Return [X, Y] of the center of cell containing provided text 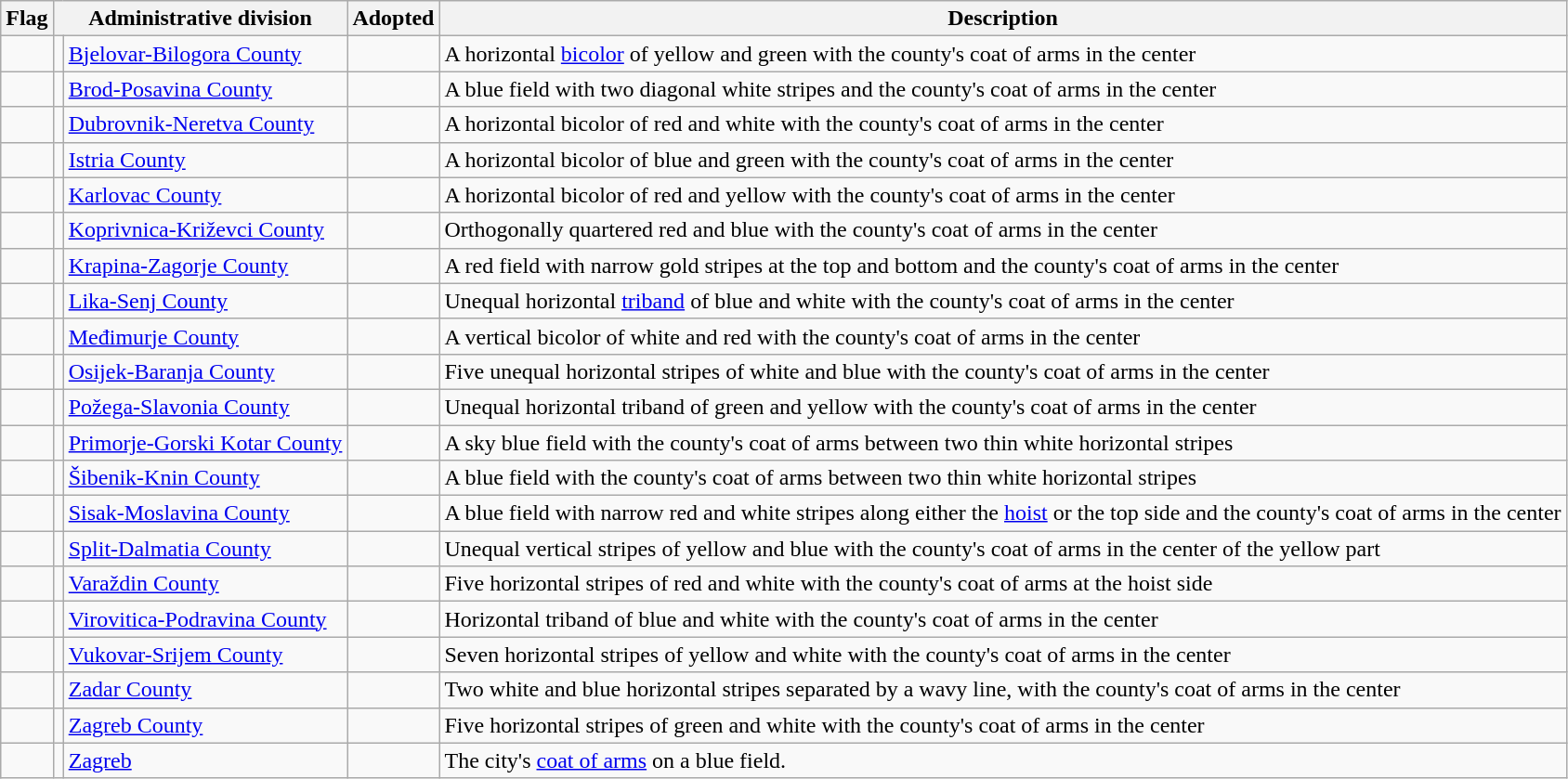
A vertical bicolor of white and red with the county's coat of arms in the center [1003, 336]
Dubrovnik-Neretva County [205, 124]
Varaždin County [205, 584]
Administrative division [201, 19]
A horizontal bicolor of red and yellow with the county's coat of arms in the center [1003, 195]
Flag [27, 19]
Lika-Senj County [205, 301]
A blue field with the county's coat of arms between two thin white horizontal stripes [1003, 478]
Vukovar-Srijem County [205, 655]
Split-Dalmatia County [205, 549]
Šibenik-Knin County [205, 478]
Five horizontal stripes of red and white with the county's coat of arms at the hoist side [1003, 584]
Two white and blue horizontal stripes separated by a wavy line, with the county's coat of arms in the center [1003, 690]
Međimurje County [205, 336]
Bjelovar-Bilogora County [205, 54]
Zadar County [205, 690]
Unequal vertical stripes of yellow and blue with the county's coat of arms in the center of the yellow part [1003, 549]
Krapina-Zagorje County [205, 266]
A blue field with narrow red and white stripes along either the hoist or the top side and the county's coat of arms in the center [1003, 513]
Unequal horizontal triband of green and yellow with the county's coat of arms in the center [1003, 407]
Virovitica-Podravina County [205, 619]
A horizontal bicolor of yellow and green with the county's coat of arms in the center [1003, 54]
Adopted [394, 19]
Zagreb [205, 760]
A horizontal bicolor of red and white with the county's coat of arms in the center [1003, 124]
Istria County [205, 160]
Orthogonally quartered red and blue with the county's coat of arms in the center [1003, 230]
A red field with narrow gold stripes at the top and bottom and the county's coat of arms in the center [1003, 266]
Seven horizontal stripes of yellow and white with the county's coat of arms in the center [1003, 655]
Unequal horizontal triband of blue and white with the county's coat of arms in the center [1003, 301]
Sisak-Moslavina County [205, 513]
Primorje-Gorski Kotar County [205, 443]
Description [1003, 19]
Požega-Slavonia County [205, 407]
Five horizontal stripes of green and white with the county's coat of arms in the center [1003, 725]
Zagreb County [205, 725]
The city's coat of arms on a blue field. [1003, 760]
Horizontal triband of blue and white with the county's coat of arms in the center [1003, 619]
Osijek-Baranja County [205, 371]
Koprivnica-Križevci County [205, 230]
Brod-Posavina County [205, 89]
Karlovac County [205, 195]
A blue field with two diagonal white stripes and the county's coat of arms in the center [1003, 89]
A sky blue field with the county's coat of arms between two thin white horizontal stripes [1003, 443]
Five unequal horizontal stripes of white and blue with the county's coat of arms in the center [1003, 371]
A horizontal bicolor of blue and green with the county's coat of arms in the center [1003, 160]
